Search for the cell housing the specified text and yield its (X, Y) center coordinate. 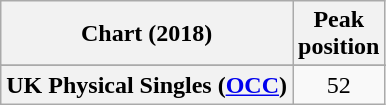
52 (338, 85)
Peak position (338, 34)
Chart (2018) (147, 34)
UK Physical Singles (OCC) (147, 85)
